Identify which cell holds the provided text, then report its (X, Y) central coordinate. 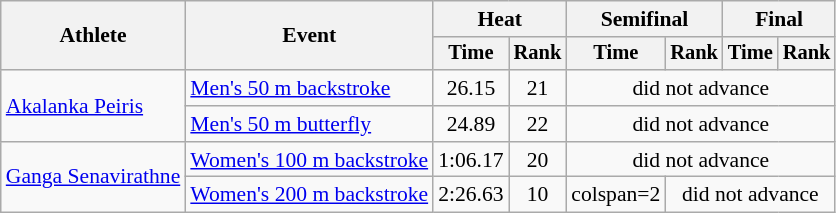
21 (538, 88)
20 (538, 160)
24.89 (470, 124)
1:06.17 (470, 160)
Women's 100 m backstroke (309, 160)
Heat (500, 19)
colspan=2 (616, 195)
Women's 200 m backstroke (309, 195)
Ganga Senavirathne (94, 178)
Final (779, 19)
Men's 50 m backstroke (309, 88)
26.15 (470, 88)
Event (309, 36)
Semifinal (644, 19)
Athlete (94, 36)
22 (538, 124)
Akalanka Peiris (94, 106)
2:26.63 (470, 195)
10 (538, 195)
Men's 50 m butterfly (309, 124)
